Determine the (X, Y) coordinate at the center of the cell enclosing the given text.  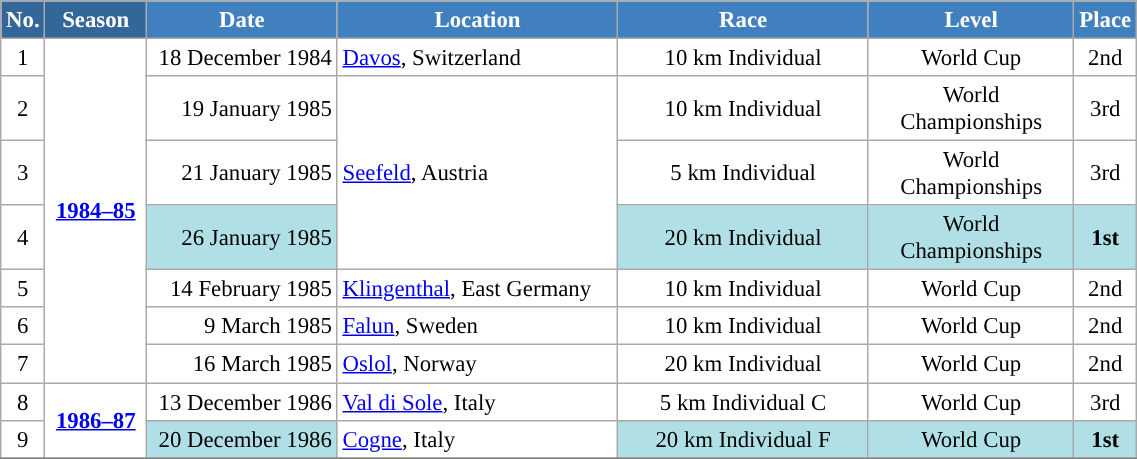
Val di Sole, Italy (478, 402)
Level (971, 20)
5 km Individual C (744, 402)
Seefeld, Austria (478, 173)
Cogne, Italy (478, 439)
5 km Individual (744, 174)
13 December 1986 (242, 402)
16 March 1985 (242, 364)
1984–85 (96, 211)
3 (23, 174)
Davos, Switzerland (478, 58)
9 March 1985 (242, 327)
18 December 1984 (242, 58)
8 (23, 402)
4 (23, 238)
Date (242, 20)
5 (23, 289)
9 (23, 439)
Season (96, 20)
26 January 1985 (242, 238)
Falun, Sweden (478, 327)
1986–87 (96, 420)
Oslol, Norway (478, 364)
1 (23, 58)
21 January 1985 (242, 174)
Race (744, 20)
6 (23, 327)
20 December 1986 (242, 439)
20 km Individual F (744, 439)
2 (23, 108)
7 (23, 364)
14 February 1985 (242, 289)
No. (23, 20)
Location (478, 20)
19 January 1985 (242, 108)
Klingenthal, East Germany (478, 289)
Place (1105, 20)
